From the cell containing the given text, extract its center point as [x, y] coordinate. 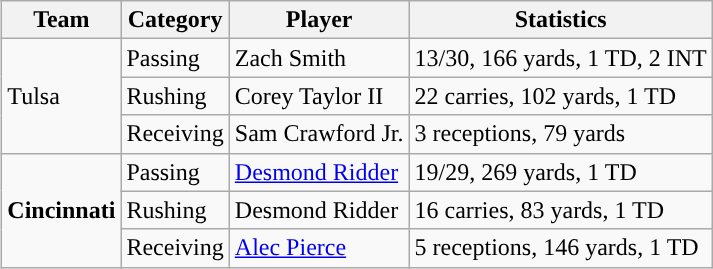
22 carries, 102 yards, 1 TD [560, 96]
Player [319, 20]
3 receptions, 79 yards [560, 134]
5 receptions, 146 yards, 1 TD [560, 248]
Statistics [560, 20]
19/29, 269 yards, 1 TD [560, 172]
Corey Taylor II [319, 96]
13/30, 166 yards, 1 TD, 2 INT [560, 58]
Zach Smith [319, 58]
Tulsa [62, 96]
Team [62, 20]
Category [175, 20]
Sam Crawford Jr. [319, 134]
Cincinnati [62, 210]
Alec Pierce [319, 248]
16 carries, 83 yards, 1 TD [560, 210]
